Scan for the cell matching the given text and deliver its [x, y] coordinate at center. 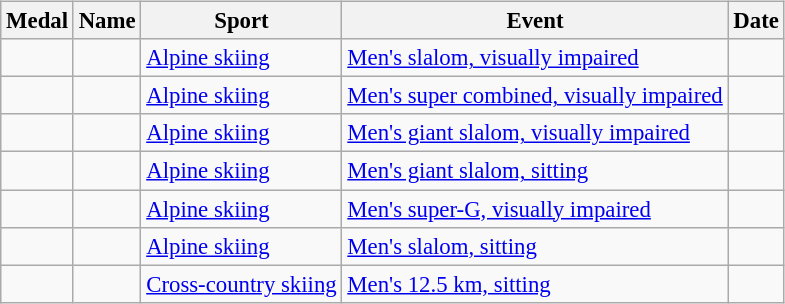
Cross-country skiing [242, 284]
Sport [242, 21]
Name [107, 21]
Men's slalom, visually impaired [535, 58]
Men's 12.5 km, sitting [535, 284]
Men's super-G, visually impaired [535, 209]
Men's slalom, sitting [535, 246]
Men's super combined, visually impaired [535, 96]
Date [756, 21]
Men's giant slalom, sitting [535, 171]
Event [535, 21]
Men's giant slalom, visually impaired [535, 133]
Medal [38, 21]
